For the text-containing cell, return its midpoint in (X, Y) coordinate format. 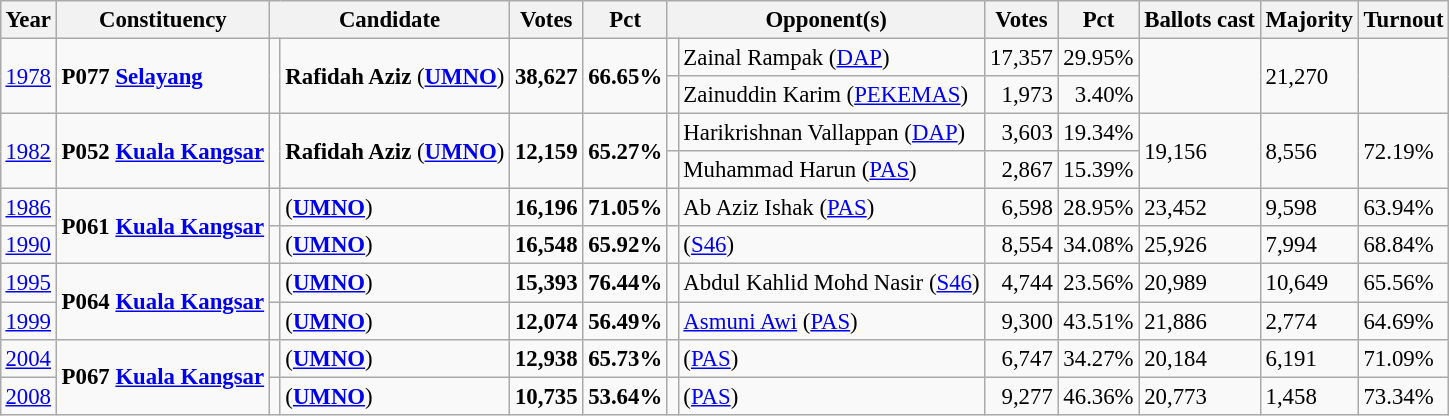
16,196 (546, 208)
7,994 (1309, 245)
20,989 (1200, 283)
25,926 (1200, 245)
Muhammad Harun (PAS) (832, 170)
23.56% (1098, 283)
20,184 (1200, 358)
1995 (28, 283)
Opponent(s) (826, 20)
20,773 (1200, 396)
19.34% (1098, 133)
21,270 (1309, 76)
Asmuni Awi (PAS) (832, 321)
1982 (28, 152)
Abdul Kahlid Mohd Nasir (S46) (832, 283)
53.64% (626, 396)
P061 Kuala Kangsar (162, 226)
(S46) (832, 245)
P067 Kuala Kangsar (162, 376)
1,973 (1022, 95)
34.27% (1098, 358)
Zainuddin Karim (PEKEMAS) (832, 95)
Harikrishnan Vallappan (DAP) (832, 133)
21,886 (1200, 321)
71.05% (626, 208)
15.39% (1098, 170)
Candidate (389, 20)
9,300 (1022, 321)
9,277 (1022, 396)
65.56% (1404, 283)
72.19% (1404, 152)
73.34% (1404, 396)
P052 Kuala Kangsar (162, 152)
Ballots cast (1200, 20)
6,598 (1022, 208)
Year (28, 20)
10,649 (1309, 283)
4,744 (1022, 283)
16,548 (546, 245)
12,159 (546, 152)
1,458 (1309, 396)
3.40% (1098, 95)
12,938 (546, 358)
46.36% (1098, 396)
34.08% (1098, 245)
Zainal Rampak (DAP) (832, 57)
6,747 (1022, 358)
2004 (28, 358)
8,554 (1022, 245)
56.49% (626, 321)
71.09% (1404, 358)
Majority (1309, 20)
63.94% (1404, 208)
19,156 (1200, 152)
Turnout (1404, 20)
P077 Selayang (162, 76)
65.27% (626, 152)
Ab Aziz Ishak (PAS) (832, 208)
3,603 (1022, 133)
1978 (28, 76)
15,393 (546, 283)
2,774 (1309, 321)
17,357 (1022, 57)
65.73% (626, 358)
6,191 (1309, 358)
65.92% (626, 245)
P064 Kuala Kangsar (162, 302)
9,598 (1309, 208)
10,735 (546, 396)
23,452 (1200, 208)
12,074 (546, 321)
2008 (28, 396)
1986 (28, 208)
64.69% (1404, 321)
29.95% (1098, 57)
Constituency (162, 20)
38,627 (546, 76)
66.65% (626, 76)
43.51% (1098, 321)
8,556 (1309, 152)
1999 (28, 321)
76.44% (626, 283)
1990 (28, 245)
2,867 (1022, 170)
68.84% (1404, 245)
28.95% (1098, 208)
